Find where the given text appears and provide that cell's center as (x, y) coordinate. 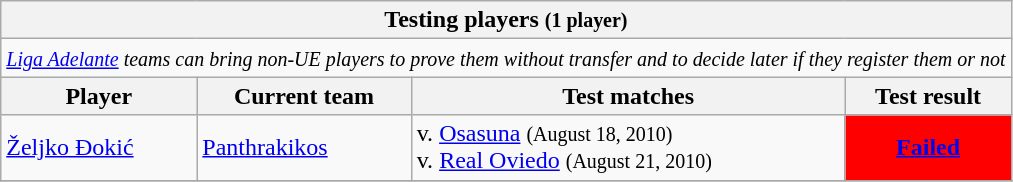
Testing players (1 player) (506, 20)
Player (99, 96)
Test result (928, 96)
Panthrakikos (304, 148)
Željko Đokić (99, 148)
Failed (928, 148)
Current team (304, 96)
Test matches (628, 96)
v. Osasuna (August 18, 2010)v. Real Oviedo (August 21, 2010) (628, 148)
Liga Adelante teams can bring non-UE players to prove them without transfer and to decide later if they register them or not (506, 58)
